Return the [x, y] coordinate for the center point of the cell that contains the specified text.  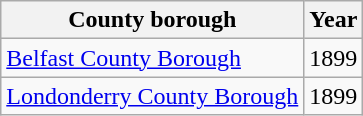
Belfast County Borough [152, 58]
Londonderry County Borough [152, 96]
Year [334, 20]
County borough [152, 20]
